Detect which cell encompasses the target text, then output its [X, Y] center coordinate. 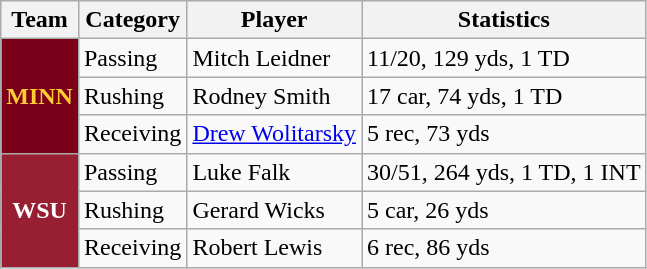
Rodney Smith [274, 96]
Statistics [504, 20]
6 rec, 86 yds [504, 248]
Team [40, 20]
30/51, 264 yds, 1 TD, 1 INT [504, 172]
11/20, 129 yds, 1 TD [504, 58]
MINN [40, 96]
WSU [40, 210]
5 car, 26 yds [504, 210]
Gerard Wicks [274, 210]
Player [274, 20]
5 rec, 73 yds [504, 134]
Robert Lewis [274, 248]
Luke Falk [274, 172]
Drew Wolitarsky [274, 134]
17 car, 74 yds, 1 TD [504, 96]
Category [132, 20]
Mitch Leidner [274, 58]
